Pinpoint the cell where the given text exists, returning its (X, Y) midpoint coordinate. 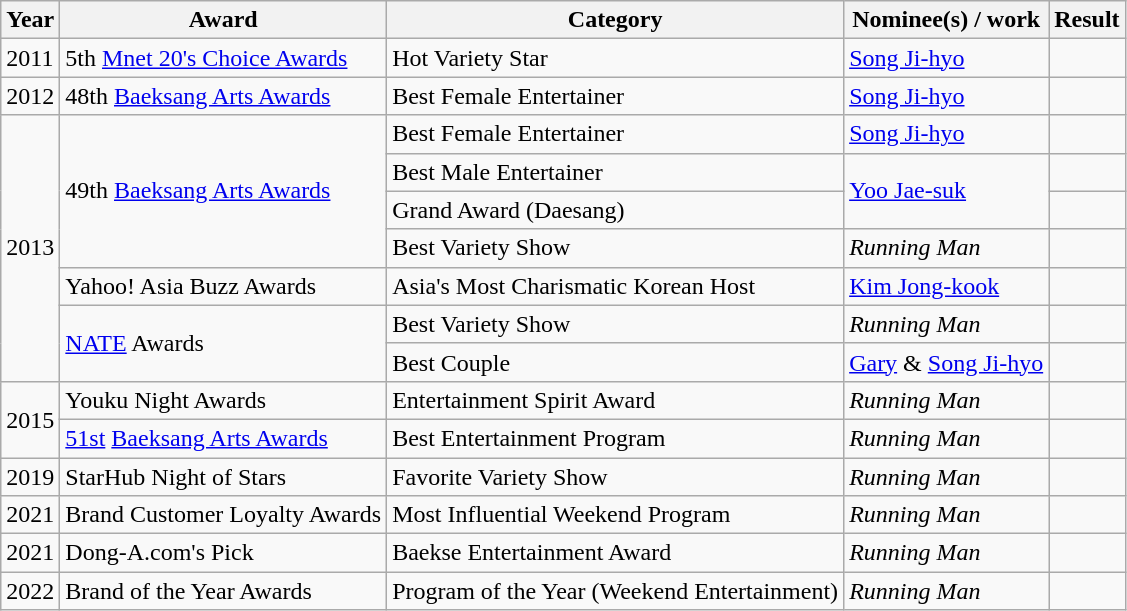
Category (616, 20)
Best Male Entertainer (616, 172)
Year (30, 20)
Entertainment Spirit Award (616, 400)
2015 (30, 419)
2019 (30, 477)
NATE Awards (224, 343)
Best Couple (616, 362)
StarHub Night of Stars (224, 477)
48th Baeksang Arts Awards (224, 96)
Best Entertainment Program (616, 438)
Nominee(s) / work (946, 20)
Brand Customer Loyalty Awards (224, 515)
Kim Jong-kook (946, 286)
Yahoo! Asia Buzz Awards (224, 286)
Baekse Entertainment Award (616, 553)
Result (1087, 20)
2012 (30, 96)
Dong-A.com's Pick (224, 553)
Asia's Most Charismatic Korean Host (616, 286)
51st Baeksang Arts Awards (224, 438)
Gary & Song Ji-hyo (946, 362)
2022 (30, 591)
Youku Night Awards (224, 400)
2013 (30, 248)
Most Influential Weekend Program (616, 515)
Award (224, 20)
5th Mnet 20's Choice Awards (224, 58)
Brand of the Year Awards (224, 591)
49th Baeksang Arts Awards (224, 191)
Hot Variety Star (616, 58)
Favorite Variety Show (616, 477)
Yoo Jae-suk (946, 191)
Grand Award (Daesang) (616, 210)
Program of the Year (Weekend Entertainment) (616, 591)
2011 (30, 58)
